Scan for the cell matching the given text and deliver its (x, y) coordinate at center. 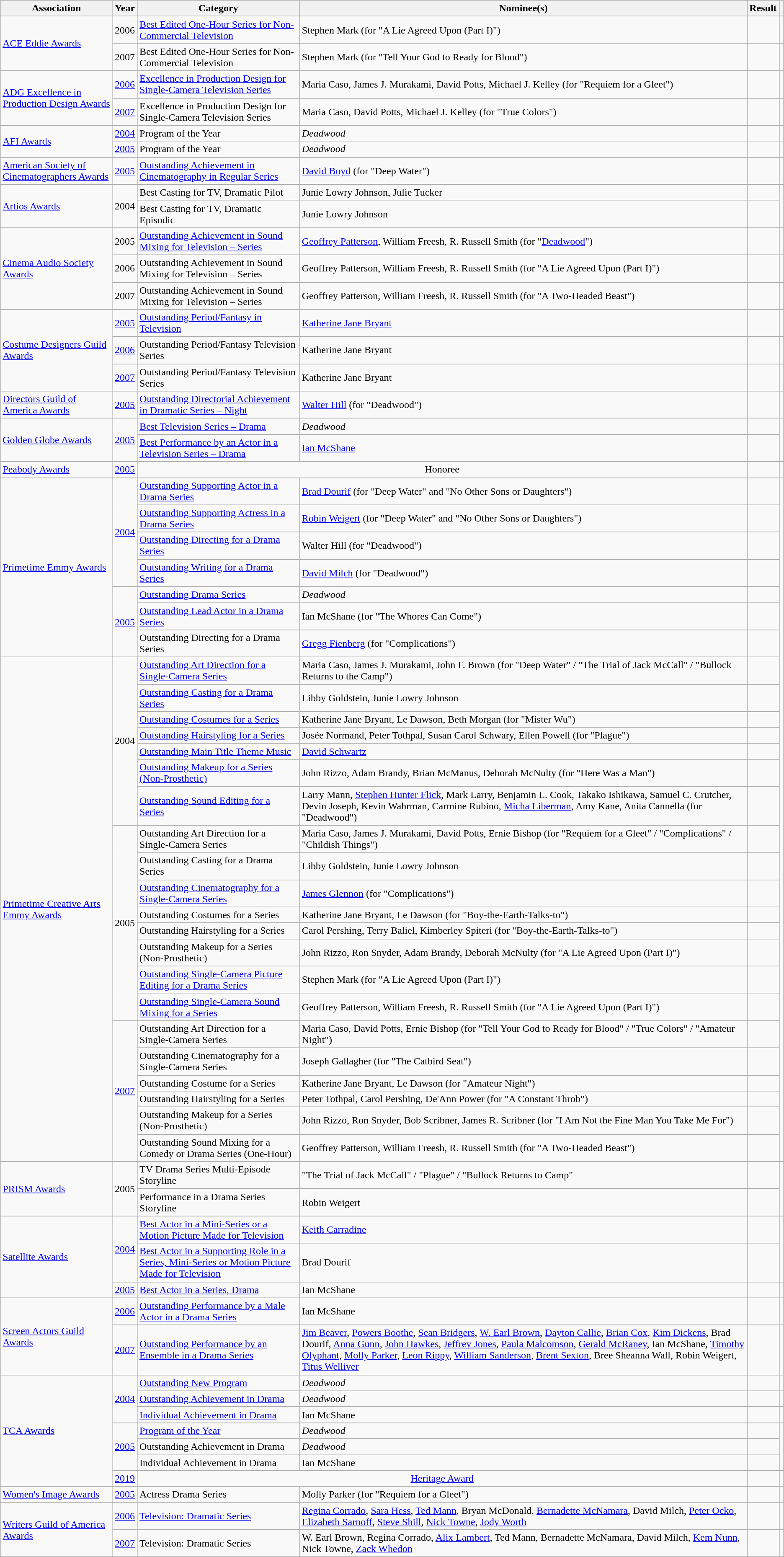
Katherine Jane Bryant, Le Dawson, Beth Morgan (for "Mister Wu") (524, 720)
Best Actor in a Mini-Series or a Motion Picture Made for Television (219, 1230)
Robin Weigert (524, 1202)
Primetime Emmy Awards (57, 567)
Brad Dourif (524, 1263)
Outstanding Writing for a Drama Series (219, 573)
Geoffrey Patterson, William Freesh, R. Russell Smith (for "Deadwood") (524, 241)
Brad Dourif (for "Deep Water" and "No Other Sons or Daughters") (524, 491)
John Rizzo, Ron Snyder, Adam Brandy, Deborah McNulty (for "A Lie Agreed Upon (Part I)") (524, 953)
John Rizzo, Adam Brandy, Brian McManus, Deborah McNulty (for "Here Was a Man") (524, 773)
Outstanding Performance by a Male Actor in a Drama Series (219, 1311)
Outstanding New Program (219, 1383)
Outstanding Performance by an Ensemble in a Drama Series (219, 1350)
Heritage Award (442, 1479)
Outstanding Period/Fantasy in Television (219, 323)
Katherine Jane Bryant, Le Dawson (for "Amateur Night") (524, 1083)
Robin Weigert (for "Deep Water" and "No Other Sons or Daughters") (524, 519)
Outstanding Directorial Achievement in Dramatic Series – Night (219, 405)
Maria Caso, David Potts, Michael J. Kelley (for "True Colors") (524, 111)
Golden Globe Awards (57, 440)
Best Casting for TV, Dramatic Episodic (219, 214)
Carol Pershing, Terry Baliel, Kimberley Spiteri (for "Boy-the-Earth-Talks-to") (524, 931)
Outstanding Supporting Actor in a Drama Series (219, 491)
Keith Carradine (524, 1230)
Writers Guild of America Awards (57, 1530)
Gregg Fienberg (for "Complications") (524, 643)
Satellite Awards (57, 1257)
Junie Lowry Johnson, Julie Tucker (524, 192)
Best Television Series – Drama (219, 426)
David Schwartz (524, 751)
ACE Eddie Awards (57, 44)
Category (219, 8)
TV Drama Series Multi-Episode Storyline (219, 1175)
Outstanding Lead Actor in a Drama Series (219, 616)
Primetime Creative Arts Emmy Awards (57, 909)
Peabody Awards (57, 470)
Best Actor in a Series, Drama (219, 1290)
Outstanding Main Title Theme Music (219, 751)
Best Actor in a Supporting Role in a Series, Mini-Series or Motion Picture Made for Television (219, 1263)
Women's Image Awards (57, 1495)
Katherine Jane Bryant, Le Dawson (for "Boy-the-Earth-Talks-to") (524, 915)
Outstanding Single-Camera Sound Mixing for a Series (219, 1007)
Peter Tothpal, Carol Pershing, De'Ann Power (for "A Constant Throb") (524, 1099)
"The Trial of Jack McCall" / "Plague" / "Bullock Returns to Camp" (524, 1175)
Outstanding Drama Series (219, 594)
Directors Guild of America Awards (57, 405)
Junie Lowry Johnson (524, 214)
Joseph Gallagher (for "The Catbird Seat") (524, 1061)
PRISM Awards (57, 1189)
W. Earl Brown, Regina Corrado, Alix Lambert, Ted Mann, Bernadette McNamara, David Milch, Kem Nunn, Nick Towne, Zack Whedon (524, 1543)
Ian McShane (for "The Whores Can Come") (524, 616)
John Rizzo, Ron Snyder, Bob Scribner, James R. Scribner (for "I Am Not the Fine Man You Take Me For") (524, 1121)
Outstanding Single-Camera Picture Editing for a Drama Series (219, 979)
Maria Caso, James J. Murakami, John F. Brown (for "Deep Water" / "The Trial of Jack McCall" / "Bullock Returns to the Camp") (524, 670)
James Glennon (for "Complications") (524, 893)
Screen Actors Guild Awards (57, 1336)
Josée Normand, Peter Tothpal, Susan Carol Schwary, Ellen Powell (for "Plague") (524, 736)
Best Casting for TV, Dramatic Pilot (219, 192)
Outstanding Sound Editing for a Series (219, 806)
Cinema Audio Society Awards (57, 268)
Honoree (442, 470)
Best Performance by an Actor in a Television Series – Drama (219, 448)
David Milch (for "Deadwood") (524, 573)
Performance in a Drama Series Storyline (219, 1202)
Molly Parker (for "Requiem for a Gleet") (524, 1495)
Association (57, 8)
David Boyd (for "Deep Water") (524, 171)
ADG Excellence in Production Design Awards (57, 98)
Maria Caso, David Potts, Ernie Bishop (for "Tell Your God to Ready for Blood" / "True Colors" / "Amateur Night") (524, 1034)
American Society of Cinematographers Awards (57, 171)
AFI Awards (57, 141)
Result (763, 8)
Artios Awards (57, 206)
Maria Caso, James J. Murakami, David Potts, Michael J. Kelley (for "Requiem for a Gleet") (524, 85)
Outstanding Supporting Actress in a Drama Series (219, 519)
Outstanding Sound Mixing for a Comedy or Drama Series (One-Hour) (219, 1148)
Costume Designers Guild Awards (57, 350)
Stephen Mark (for "Tell Your God to Ready for Blood") (524, 57)
Outstanding Costume for a Series (219, 1083)
Maria Caso, James J. Murakami, David Potts, Ernie Bishop (for "Requiem for a Gleet" / "Complications" / "Childish Things") (524, 839)
TCA Awards (57, 1430)
Actress Drama Series (219, 1495)
Outstanding Achievement in Cinematography in Regular Series (219, 171)
2019 (125, 1479)
Year (125, 8)
Nominee(s) (524, 8)
